Locate the cell with the specified text and output its [X, Y] center coordinate. 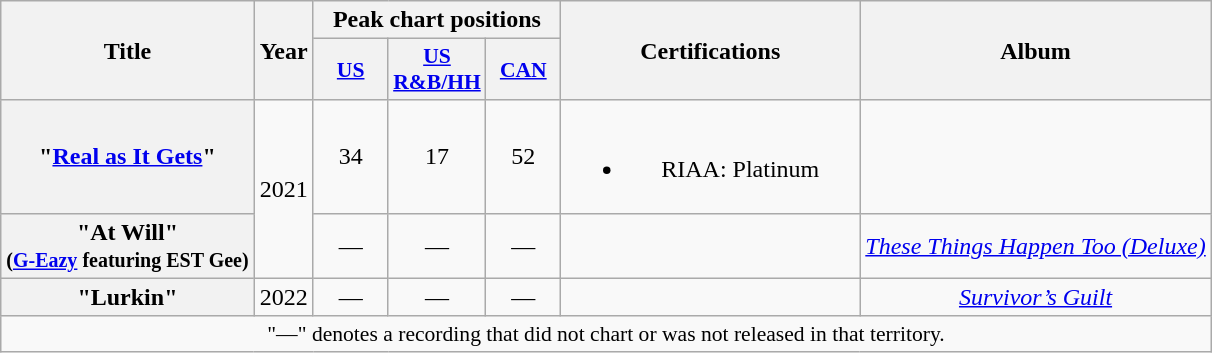
"At Will"(G-Eazy featuring EST Gee) [128, 246]
Survivor’s Guilt [1036, 297]
"Real as It Gets" [128, 156]
Year [284, 50]
US [350, 70]
34 [350, 156]
Certifications [710, 50]
USR&B/HH [437, 70]
Title [128, 50]
2021 [284, 189]
2022 [284, 297]
"Lurkin" [128, 297]
17 [437, 156]
RIAA: Platinum [710, 156]
CAN [524, 70]
"—" denotes a recording that did not chart or was not released in that territory. [606, 334]
52 [524, 156]
Peak chart positions [437, 20]
These Things Happen Too (Deluxe) [1036, 246]
Album [1036, 50]
